Find where the given text appears and provide that cell's center as (x, y) coordinate. 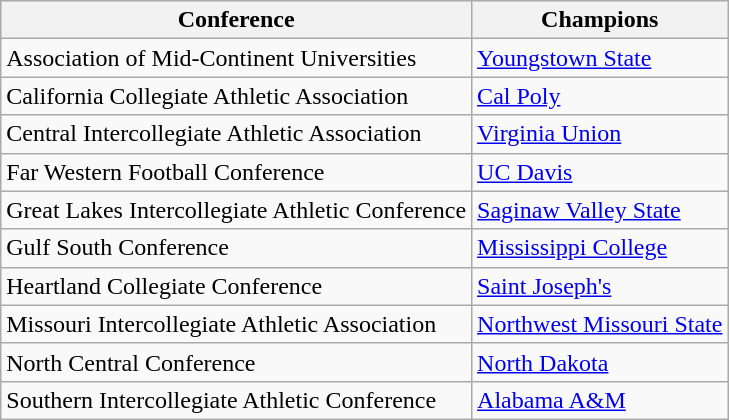
California Collegiate Athletic Association (236, 96)
Great Lakes Intercollegiate Athletic Conference (236, 210)
Missouri Intercollegiate Athletic Association (236, 324)
Heartland Collegiate Conference (236, 286)
Northwest Missouri State (600, 324)
Mississippi College (600, 248)
Far Western Football Conference (236, 172)
Champions (600, 20)
Cal Poly (600, 96)
Central Intercollegiate Athletic Association (236, 134)
North Dakota (600, 362)
North Central Conference (236, 362)
Southern Intercollegiate Athletic Conference (236, 400)
Association of Mid-Continent Universities (236, 58)
Saginaw Valley State (600, 210)
Youngstown State (600, 58)
Saint Joseph's (600, 286)
Virginia Union (600, 134)
Alabama A&M (600, 400)
Gulf South Conference (236, 248)
UC Davis (600, 172)
Conference (236, 20)
